Return (x, y) of the center of cell containing provided text 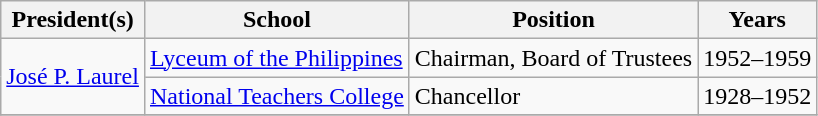
President(s) (73, 20)
National Teachers College (276, 96)
School (276, 20)
Lyceum of the Philippines (276, 58)
José P. Laurel (73, 77)
1928–1952 (758, 96)
Chairman, Board of Trustees (553, 58)
Years (758, 20)
Chancellor (553, 96)
Position (553, 20)
1952–1959 (758, 58)
